Return [X, Y] of the center of cell containing provided text 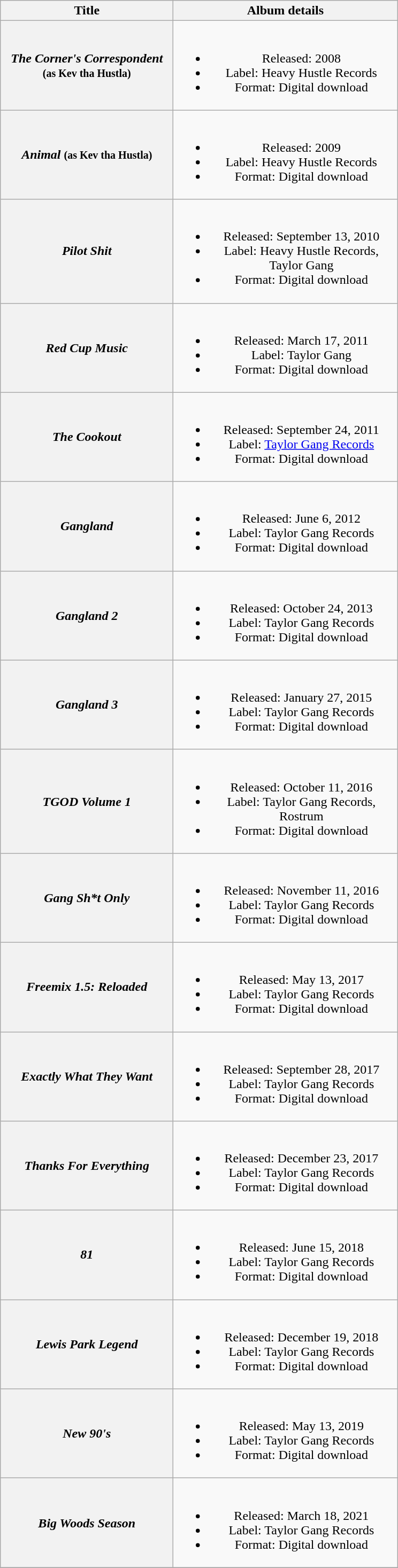
Released: September 24, 2011Label: Taylor Gang RecordsFormat: Digital download [286, 437]
Thanks For Everything [87, 1166]
Released: June 15, 2018Label: Taylor Gang RecordsFormat: Digital download [286, 1255]
Released: December 19, 2018Label: Taylor Gang RecordsFormat: Digital download [286, 1345]
Big Woods Season [87, 1523]
Exactly What They Want [87, 1076]
Released: May 13, 2017Label: Taylor Gang RecordsFormat: Digital download [286, 987]
Gangland 2 [87, 616]
Released: December 23, 2017Label: Taylor Gang RecordsFormat: Digital download [286, 1166]
Lewis Park Legend [87, 1345]
Released: November 11, 2016Label: Taylor Gang RecordsFormat: Digital download [286, 898]
Released: March 17, 2011Label: Taylor GangFormat: Digital download [286, 347]
81 [87, 1255]
Released: October 24, 2013Label: Taylor Gang RecordsFormat: Digital download [286, 616]
Released: June 6, 2012Label: Taylor Gang RecordsFormat: Digital download [286, 526]
Animal (as Kev tha Hustla) [87, 155]
Released: 2009Label: Heavy Hustle RecordsFormat: Digital download [286, 155]
Gang Sh*t Only [87, 898]
Album details [286, 11]
Released: 2008Label: Heavy Hustle RecordsFormat: Digital download [286, 65]
TGOD Volume 1 [87, 801]
Released: September 13, 2010Label: Heavy Hustle Records, Taylor GangFormat: Digital download [286, 251]
Released: March 18, 2021Label: Taylor Gang RecordsFormat: Digital download [286, 1523]
Pilot Shit [87, 251]
Released: October 11, 2016Label: Taylor Gang Records, RostrumFormat: Digital download [286, 801]
Gangland [87, 526]
New 90's [87, 1433]
Red Cup Music [87, 347]
Released: September 28, 2017Label: Taylor Gang RecordsFormat: Digital download [286, 1076]
Released: May 13, 2019Label: Taylor Gang RecordsFormat: Digital download [286, 1433]
The Cookout [87, 437]
Title [87, 11]
Gangland 3 [87, 704]
Released: January 27, 2015Label: Taylor Gang RecordsFormat: Digital download [286, 704]
Freemix 1.5: Reloaded [87, 987]
The Corner's Correspondent (as Kev tha Hustla) [87, 65]
